Return [X, Y] of the center of cell containing provided text 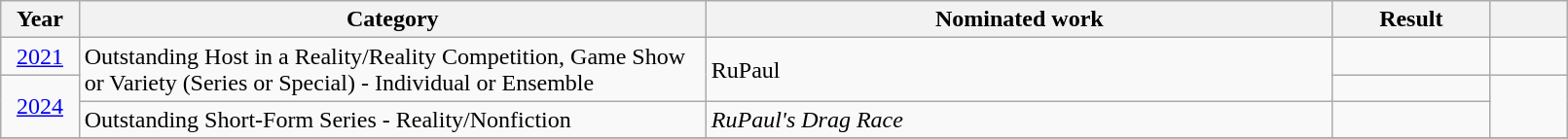
Outstanding Host in a Reality/Reality Competition, Game Show or Variety (Series or Special) - Individual or Ensemble [392, 70]
Nominated work [1019, 19]
2021 [40, 56]
Result [1411, 19]
Category [392, 19]
Outstanding Short-Form Series - Reality/Nonfiction [392, 120]
RuPaul's Drag Race [1019, 120]
2024 [40, 107]
Year [40, 19]
RuPaul [1019, 70]
